Identify which cell holds the provided text, then report its (x, y) central coordinate. 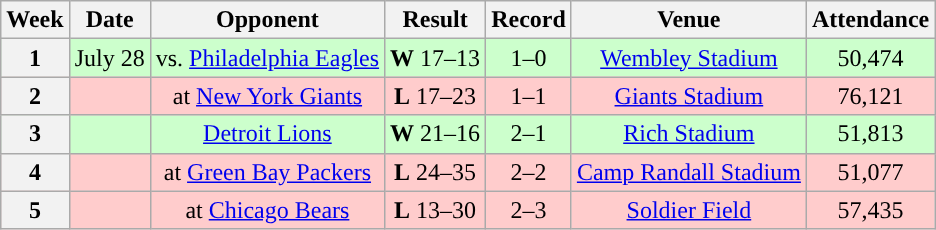
W 17–13 (436, 58)
5 (35, 210)
Soldier Field (688, 210)
Result (436, 20)
at New York Giants (267, 96)
Camp Randall Stadium (688, 172)
July 28 (110, 58)
Opponent (267, 20)
1–1 (529, 96)
W 21–16 (436, 134)
1 (35, 58)
Date (110, 20)
Week (35, 20)
2 (35, 96)
2–1 (529, 134)
1–0 (529, 58)
Wembley Stadium (688, 58)
3 (35, 134)
Rich Stadium (688, 134)
L 13–30 (436, 210)
Giants Stadium (688, 96)
Detroit Lions (267, 134)
50,474 (870, 58)
vs. Philadelphia Eagles (267, 58)
57,435 (870, 210)
at Green Bay Packers (267, 172)
Venue (688, 20)
at Chicago Bears (267, 210)
Record (529, 20)
76,121 (870, 96)
L 24–35 (436, 172)
Attendance (870, 20)
2–2 (529, 172)
L 17–23 (436, 96)
4 (35, 172)
51,813 (870, 134)
2–3 (529, 210)
51,077 (870, 172)
